Search for the cell housing the specified text and yield its [x, y] center coordinate. 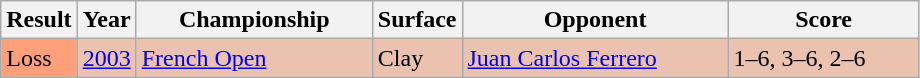
Championship [254, 20]
Score [824, 20]
2003 [106, 58]
Year [106, 20]
Surface [417, 20]
Clay [417, 58]
Result [39, 20]
French Open [254, 58]
Juan Carlos Ferrero [595, 58]
Loss [39, 58]
Opponent [595, 20]
1–6, 3–6, 2–6 [824, 58]
